Extract the (X, Y) coordinate from the center of the cell holding the provided text.  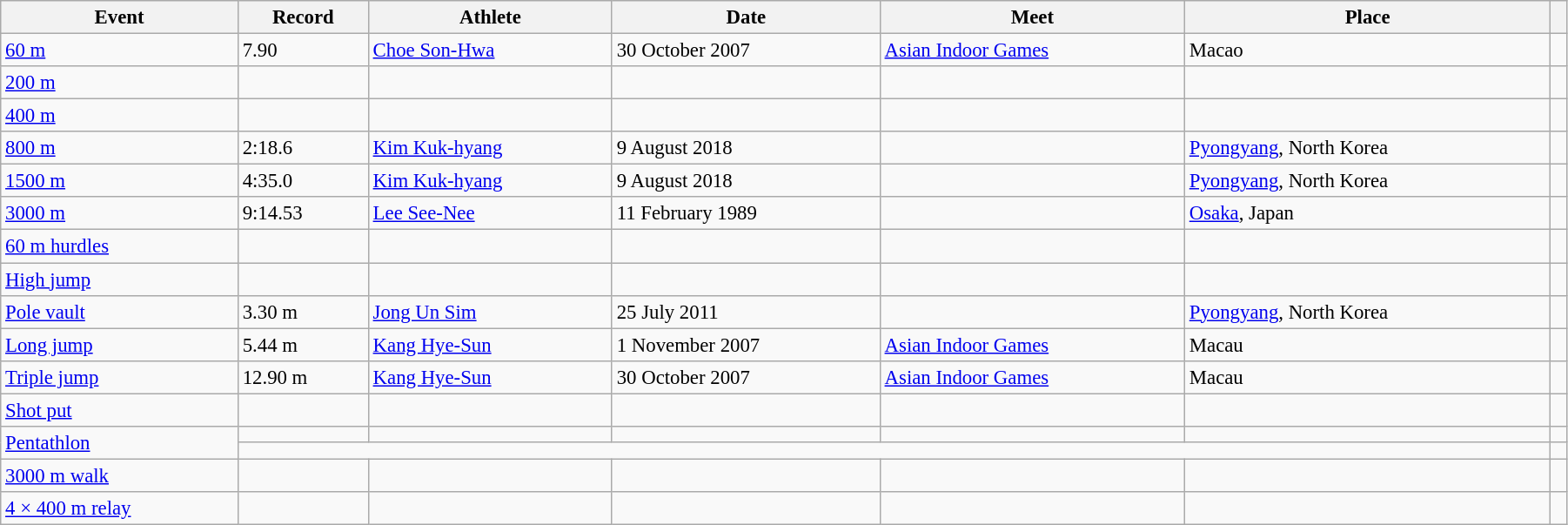
3000 m walk (120, 475)
Choe Son-Hwa (490, 50)
High jump (120, 279)
11 February 1989 (746, 213)
3.30 m (303, 312)
Meet (1032, 17)
Athlete (490, 17)
3000 m (120, 213)
Osaka, Japan (1367, 213)
4 × 400 m relay (120, 508)
200 m (120, 83)
7.90 (303, 50)
5.44 m (303, 345)
4:35.0 (303, 181)
Shot put (120, 410)
Date (746, 17)
12.90 m (303, 377)
2:18.6 (303, 148)
9:14.53 (303, 213)
Macao (1367, 50)
1500 m (120, 181)
800 m (120, 148)
1 November 2007 (746, 345)
Pentathlon (120, 443)
60 m (120, 50)
Record (303, 17)
Jong Un Sim (490, 312)
Pole vault (120, 312)
Triple jump (120, 377)
60 m hurdles (120, 246)
25 July 2011 (746, 312)
Long jump (120, 345)
Event (120, 17)
Place (1367, 17)
400 m (120, 116)
Lee See-Nee (490, 213)
